Locate the cell with the specified text and output its [X, Y] center coordinate. 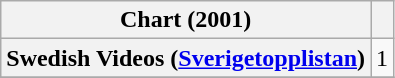
1 [382, 58]
Chart (2001) [186, 20]
Swedish Videos (Sverigetopplistan) [186, 58]
